Provide the (X, Y) coordinate of the cell's center where the given text is located.  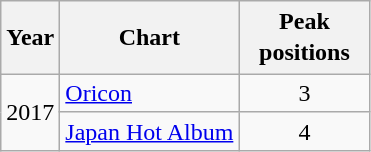
4 (304, 131)
2017 (30, 112)
Japan Hot Album (150, 131)
Oricon (150, 93)
Peak positions (304, 38)
3 (304, 93)
Year (30, 38)
Chart (150, 38)
